Find where the given text appears and provide that cell's center as [X, Y] coordinate. 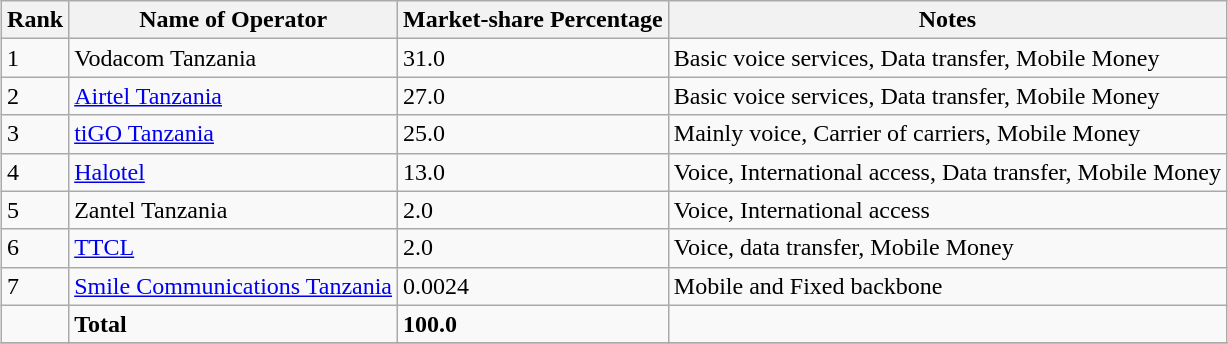
Mainly voice, Carrier of carriers, Mobile Money [947, 134]
Notes [947, 20]
3 [36, 134]
7 [36, 286]
4 [36, 172]
0.0024 [534, 286]
Zantel Tanzania [234, 210]
Mobile and Fixed backbone [947, 286]
Airtel Tanzania [234, 96]
27.0 [534, 96]
2 [36, 96]
100.0 [534, 324]
31.0 [534, 58]
Market-share Percentage [534, 20]
Rank [36, 20]
Voice, data transfer, Mobile Money [947, 248]
Vodacom Tanzania [234, 58]
Halotel [234, 172]
Voice, International access [947, 210]
6 [36, 248]
5 [36, 210]
Name of Operator [234, 20]
Smile Communications Tanzania [234, 286]
Voice, International access, Data transfer, Mobile Money [947, 172]
tiGO Tanzania [234, 134]
TTCL [234, 248]
25.0 [534, 134]
Total [234, 324]
13.0 [534, 172]
1 [36, 58]
